Return [X, Y] of the center of cell containing provided text 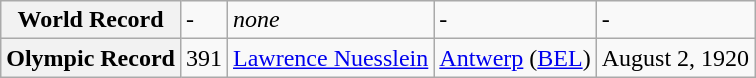
Lawrence Nuesslein [331, 58]
none [331, 20]
August 2, 1920 [675, 58]
World Record [91, 20]
Olympic Record [91, 58]
Antwerp (BEL) [515, 58]
391 [204, 58]
